Pinpoint the cell where the given text exists, returning its (X, Y) midpoint coordinate. 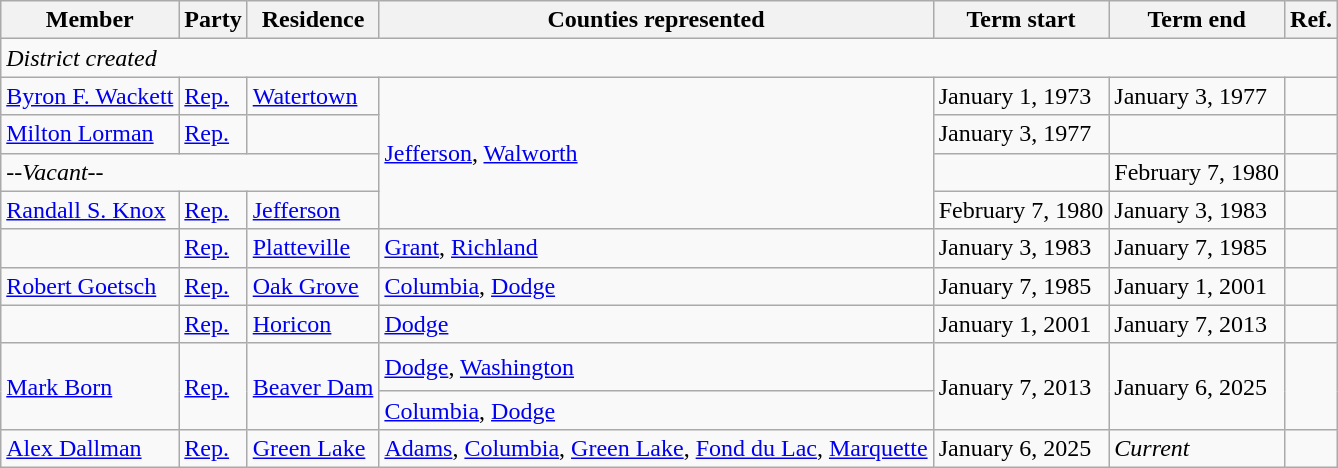
Party (213, 20)
Residence (313, 20)
Dodge (656, 324)
Robert Goetsch (90, 286)
Milton Lorman (90, 134)
--Vacant-- (190, 172)
Mark Born (90, 386)
District created (670, 58)
Term end (1197, 20)
Dodge, Washington (656, 367)
Green Lake (313, 448)
Watertown (313, 96)
Oak Grove (313, 286)
Current (1197, 448)
Randall S. Knox (90, 210)
Counties represented (656, 20)
Member (90, 20)
Horicon (313, 324)
Adams, Columbia, Green Lake, Fond du Lac, Marquette (656, 448)
Grant, Richland (656, 248)
Jefferson, Walworth (656, 153)
Term start (1021, 20)
January 1, 1973 (1021, 96)
Platteville (313, 248)
Ref. (1312, 20)
Byron F. Wackett (90, 96)
Jefferson (313, 210)
Beaver Dam (313, 386)
Alex Dallman (90, 448)
